Extract the (x, y) coordinate from the center of the cell holding the provided text.  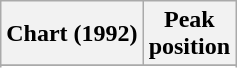
Peakposition (189, 34)
Chart (1992) (72, 34)
